Locate the cell with the specified text and output its (x, y) center coordinate. 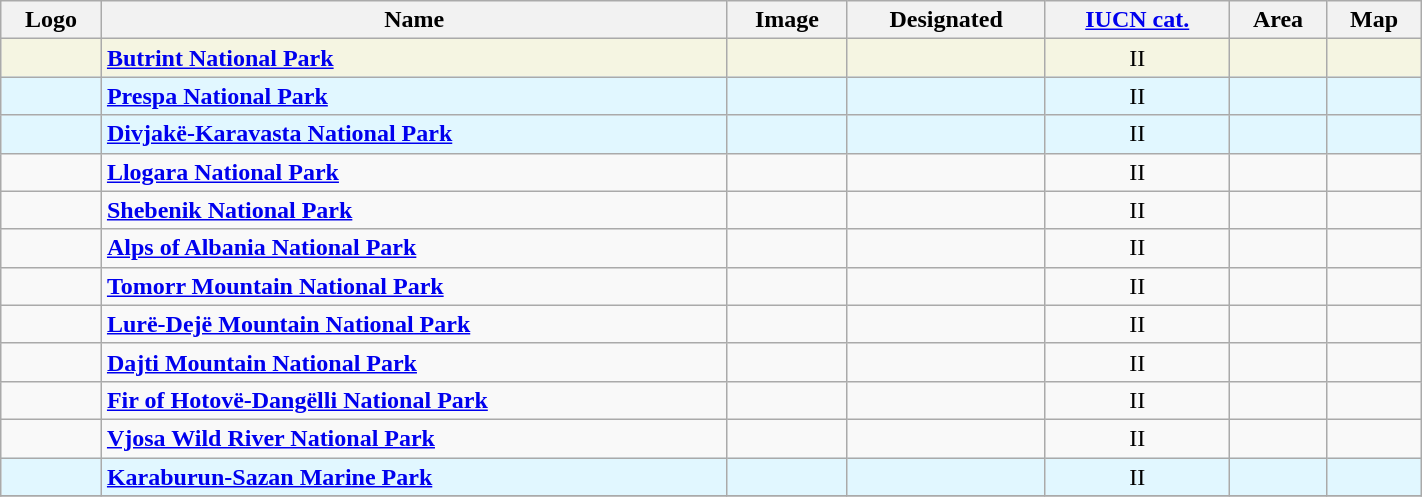
Butrint National Park (414, 58)
Map (1374, 20)
Area (1278, 20)
Divjakë-Karavasta National Park (414, 134)
Fir of Hotovë-Dangëlli National Park (414, 400)
Lurë-Dejë Mountain National Park (414, 324)
Tomorr Mountain National Park (414, 286)
Shebenik National Park (414, 210)
Karaburun-Sazan Marine Park (414, 477)
Vjosa Wild River National Park (414, 438)
Dajti Mountain National Park (414, 362)
Image (787, 20)
Logo (52, 20)
Designated (946, 20)
Prespa National Park (414, 96)
IUCN cat. (1137, 20)
Name (414, 20)
Alps of Albania National Park (414, 248)
Llogara National Park (414, 172)
